Provide the (x, y) coordinate of the cell's center where the given text is located.  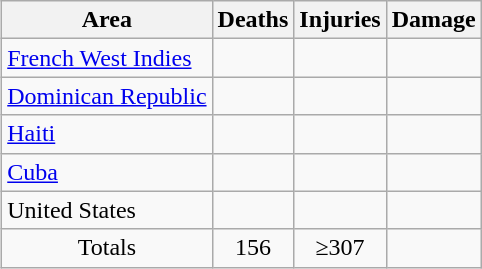
Injuries (340, 20)
Damage (434, 20)
Cuba (107, 172)
United States (107, 210)
Totals (107, 248)
Area (107, 20)
Deaths (253, 20)
Dominican Republic (107, 96)
156 (253, 248)
Haiti (107, 134)
≥307 (340, 248)
French West Indies (107, 58)
